Search for the cell housing the specified text and yield its (x, y) center coordinate. 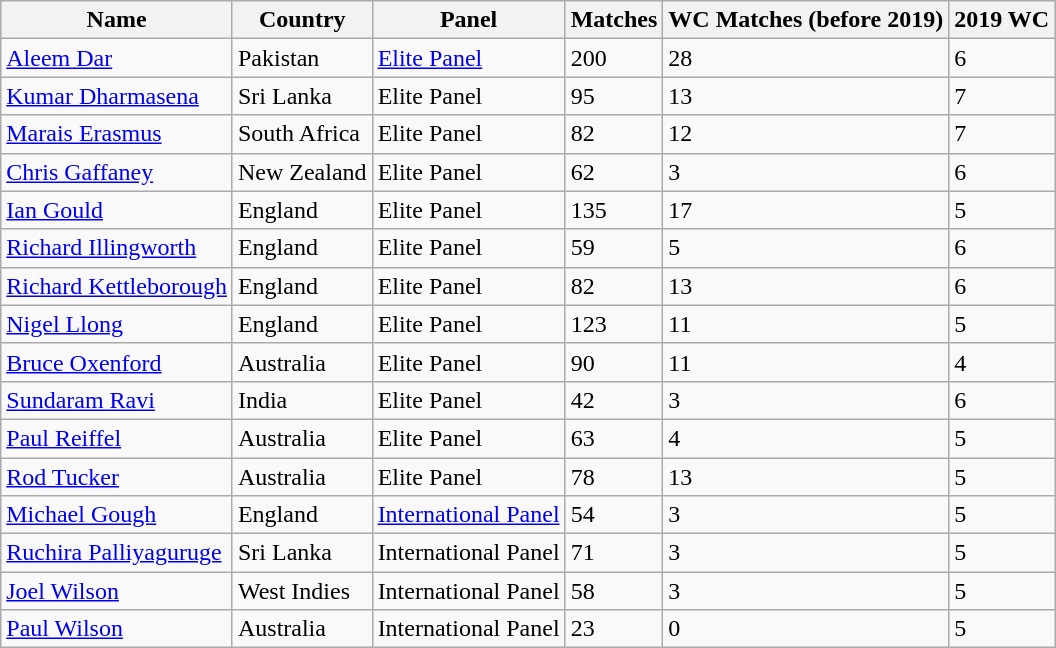
Chris Gaffaney (117, 172)
Aleem Dar (117, 58)
Name (117, 20)
28 (806, 58)
Joel Wilson (117, 591)
Paul Wilson (117, 629)
Kumar Dharmasena (117, 96)
Panel (468, 20)
Bruce Oxenford (117, 362)
12 (806, 134)
23 (614, 629)
78 (614, 477)
Matches (614, 20)
17 (806, 210)
Nigel Llong (117, 324)
Marais Erasmus (117, 134)
63 (614, 438)
Richard Kettleborough (117, 286)
WC Matches (before 2019) (806, 20)
Country (302, 20)
Ruchira Palliyaguruge (117, 553)
135 (614, 210)
New Zealand (302, 172)
Sundaram Ravi (117, 400)
59 (614, 248)
71 (614, 553)
South Africa (302, 134)
54 (614, 515)
Rod Tucker (117, 477)
India (302, 400)
Pakistan (302, 58)
42 (614, 400)
Richard Illingworth (117, 248)
Ian Gould (117, 210)
58 (614, 591)
95 (614, 96)
200 (614, 58)
62 (614, 172)
2019 WC (1002, 20)
Paul Reiffel (117, 438)
West Indies (302, 591)
123 (614, 324)
90 (614, 362)
Michael Gough (117, 515)
0 (806, 629)
